Determine the (X, Y) coordinate at the center of the cell enclosing the given text.  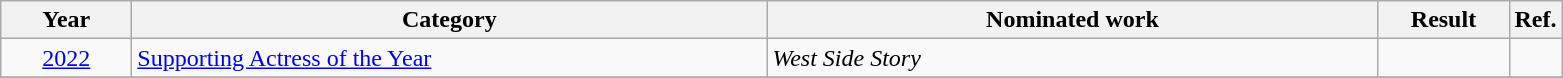
Result (1444, 20)
Category (450, 20)
West Side Story (1072, 58)
Year (66, 20)
Supporting Actress of the Year (450, 58)
2022 (66, 58)
Ref. (1536, 20)
Nominated work (1072, 20)
